Return [x, y] of the center of cell containing provided text 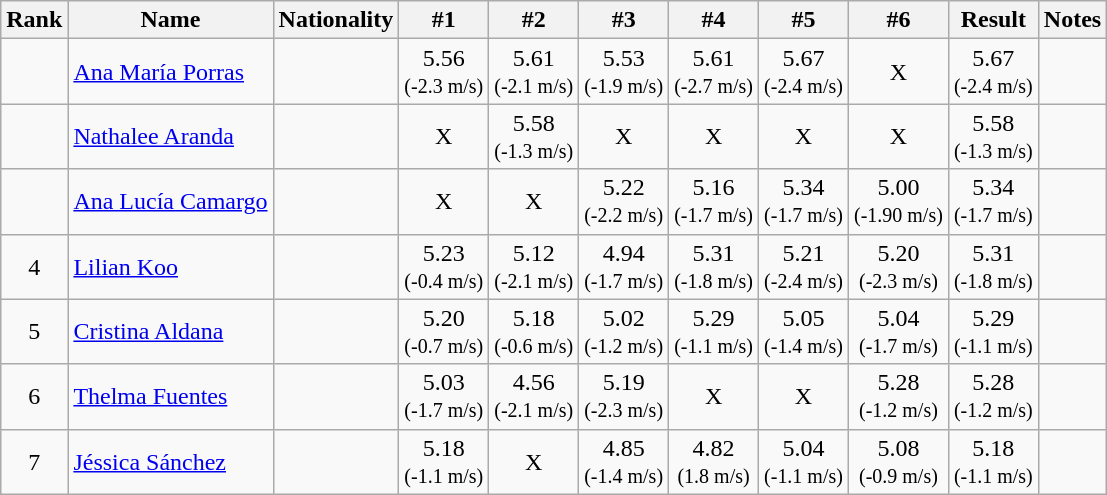
5.18 (-0.6 m/s) [534, 332]
5.04 (-1.7 m/s) [898, 332]
5.34(-1.7 m/s) [993, 202]
Nathalee Aranda [170, 136]
5.05 (-1.4 m/s) [804, 332]
4.56 (-2.1 m/s) [534, 396]
5.00 (-1.90 m/s) [898, 202]
4 [34, 266]
Result [993, 20]
#6 [898, 20]
Ana María Porras [170, 72]
5.20 (-2.3 m/s) [898, 266]
Name [170, 20]
5.29(-1.1 m/s) [993, 332]
4.94 (-1.7 m/s) [624, 266]
5.31 (-1.8 m/s) [714, 266]
5.21 (-2.4 m/s) [804, 266]
5.08 (-0.9 m/s) [898, 462]
5.29 (-1.1 m/s) [714, 332]
5.61 (-2.7 m/s) [714, 72]
5.20 (-0.7 m/s) [444, 332]
6 [34, 396]
4.85 (-1.4 m/s) [624, 462]
5.67 (-2.4 m/s) [804, 72]
#5 [804, 20]
Cristina Aldana [170, 332]
5.04 (-1.1 m/s) [804, 462]
Rank [34, 20]
5.18 (-1.1 m/s) [444, 462]
5.18(-1.1 m/s) [993, 462]
5.67(-2.4 m/s) [993, 72]
5.31(-1.8 m/s) [993, 266]
5.58 (-1.3 m/s) [534, 136]
Lilian Koo [170, 266]
5.19 (-2.3 m/s) [624, 396]
5.28 (-1.2 m/s) [898, 396]
Ana Lucía Camargo [170, 202]
5.61 (-2.1 m/s) [534, 72]
5.22 (-2.2 m/s) [624, 202]
5.12 (-2.1 m/s) [534, 266]
#1 [444, 20]
Notes [1072, 20]
#2 [534, 20]
5.16 (-1.7 m/s) [714, 202]
4.82 (1.8 m/s) [714, 462]
#4 [714, 20]
5.03 (-1.7 m/s) [444, 396]
5 [34, 332]
5.23 (-0.4 m/s) [444, 266]
7 [34, 462]
5.28(-1.2 m/s) [993, 396]
5.53 (-1.9 m/s) [624, 72]
5.34 (-1.7 m/s) [804, 202]
Thelma Fuentes [170, 396]
5.58(-1.3 m/s) [993, 136]
#3 [624, 20]
5.02 (-1.2 m/s) [624, 332]
5.56 (-2.3 m/s) [444, 72]
Nationality [336, 20]
Jéssica Sánchez [170, 462]
